Output the [X, Y] coordinate of the center of the cell containing the given text.  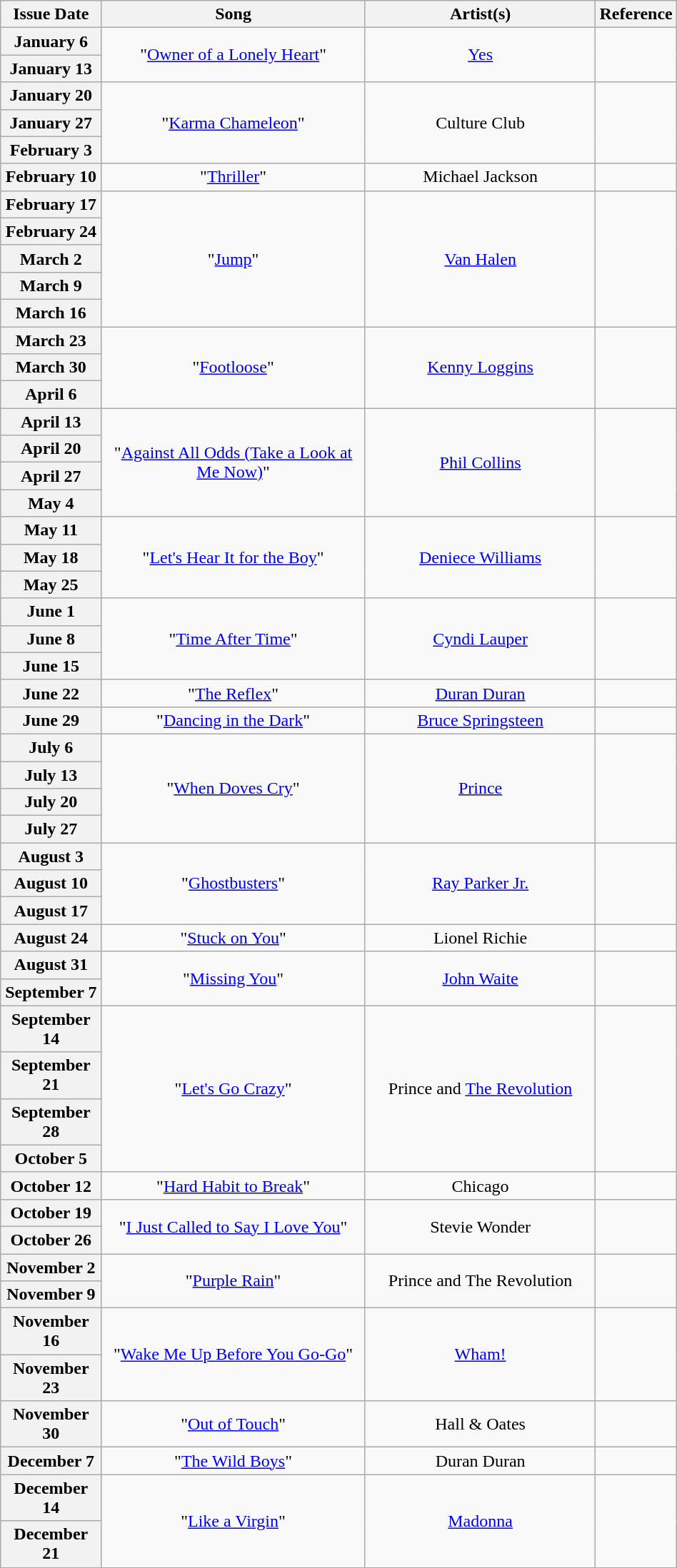
February 17 [51, 204]
October 26 [51, 1240]
February 3 [51, 150]
July 27 [51, 829]
July 6 [51, 747]
August 3 [51, 856]
"Thriller" [233, 177]
January 20 [51, 96]
May 25 [51, 585]
August 31 [51, 965]
Kenny Loggins [480, 368]
November 2 [51, 1267]
"Ghostbusters" [233, 884]
"Jump" [233, 258]
March 16 [51, 313]
November 9 [51, 1295]
Song [233, 14]
January 13 [51, 69]
June 15 [51, 666]
June 1 [51, 612]
Culture Club [480, 123]
May 18 [51, 557]
September 14 [51, 1029]
"Footloose" [233, 368]
September 21 [51, 1075]
June 29 [51, 720]
August 10 [51, 884]
"Dancing in the Dark" [233, 720]
"Purple Rain" [233, 1280]
April 6 [51, 395]
Michael Jackson [480, 177]
April 13 [51, 422]
Wham! [480, 1355]
September 7 [51, 992]
"Out of Touch" [233, 1425]
November 23 [51, 1377]
"Owner of a Lonely Heart" [233, 55]
"Let's Hear It for the Boy" [233, 557]
Issue Date [51, 14]
June 22 [51, 693]
October 5 [51, 1158]
"Against All Odds (Take a Look at Me Now)" [233, 462]
Reference [636, 14]
Lionel Richie [480, 938]
December 14 [51, 1497]
December 21 [51, 1544]
August 17 [51, 911]
Cyndi Lauper [480, 639]
March 30 [51, 368]
July 20 [51, 802]
November 30 [51, 1425]
April 27 [51, 476]
Yes [480, 55]
Phil Collins [480, 462]
"Time After Time" [233, 639]
"Hard Habit to Break" [233, 1185]
February 10 [51, 177]
"When Doves Cry" [233, 788]
January 27 [51, 123]
Ray Parker Jr. [480, 884]
June 8 [51, 639]
December 7 [51, 1461]
May 4 [51, 503]
April 20 [51, 449]
"I Just Called to Say I Love You" [233, 1226]
March 9 [51, 285]
"Like a Virgin" [233, 1521]
Artist(s) [480, 14]
Deniece Williams [480, 557]
Van Halen [480, 258]
March 23 [51, 340]
Chicago [480, 1185]
"Wake Me Up Before You Go-Go" [233, 1355]
January 6 [51, 41]
Bruce Springsteen [480, 720]
"The Reflex" [233, 693]
Hall & Oates [480, 1425]
"Stuck on You" [233, 938]
John Waite [480, 978]
October 12 [51, 1185]
Stevie Wonder [480, 1226]
"The Wild Boys" [233, 1461]
July 13 [51, 774]
Prince [480, 788]
"Missing You" [233, 978]
"Let's Go Crazy" [233, 1089]
October 19 [51, 1213]
February 24 [51, 231]
March 2 [51, 258]
August 24 [51, 938]
September 28 [51, 1122]
November 16 [51, 1332]
May 11 [51, 530]
"Karma Chameleon" [233, 123]
Madonna [480, 1521]
